Extract the [X, Y] coordinate from the center of the cell holding the provided text.  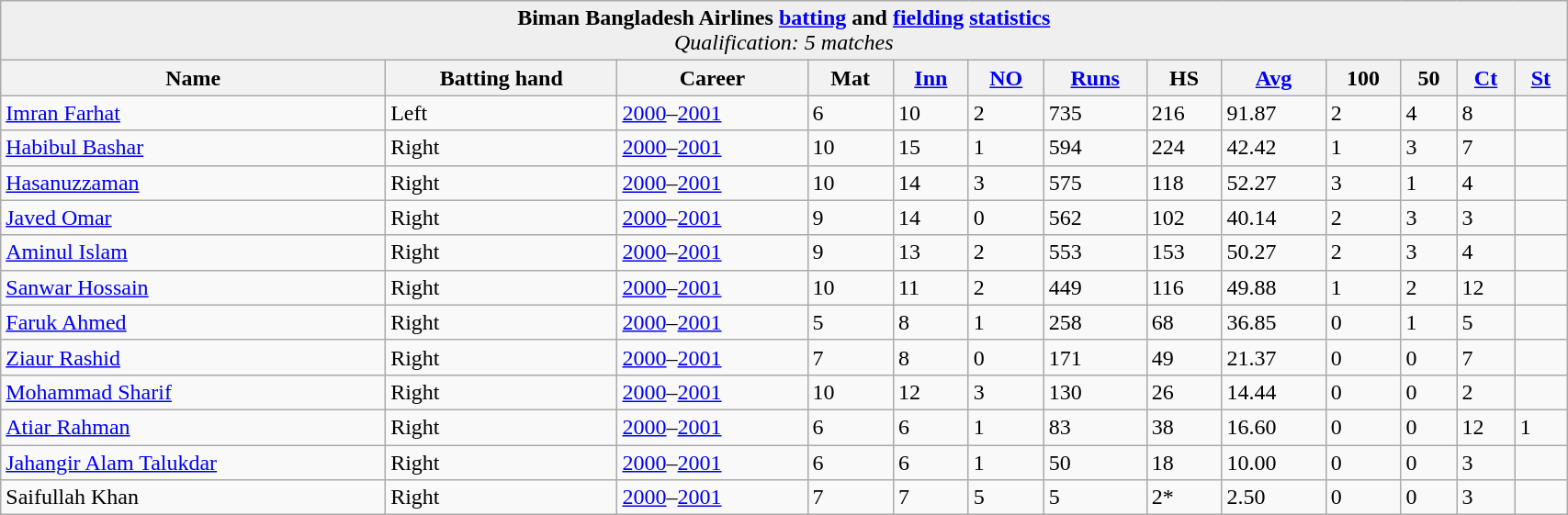
Faruk Ahmed [193, 322]
50.27 [1273, 252]
Career [713, 78]
562 [1095, 218]
Batting hand [502, 78]
18 [1184, 462]
HS [1184, 78]
Mat [851, 78]
Name [193, 78]
216 [1184, 113]
575 [1095, 183]
52.27 [1273, 183]
Inn [931, 78]
Left [502, 113]
42.42 [1273, 148]
Biman Bangladesh Airlines batting and fielding statisticsQualification: 5 matches [784, 31]
735 [1095, 113]
26 [1184, 392]
40.14 [1273, 218]
36.85 [1273, 322]
15 [931, 148]
258 [1095, 322]
13 [931, 252]
116 [1184, 287]
153 [1184, 252]
Runs [1095, 78]
Saifullah Khan [193, 498]
49 [1184, 357]
21.37 [1273, 357]
Sanwar Hossain [193, 287]
Imran Farhat [193, 113]
224 [1184, 148]
11 [931, 287]
Jahangir Alam Talukdar [193, 462]
68 [1184, 322]
118 [1184, 183]
102 [1184, 218]
Javed Omar [193, 218]
171 [1095, 357]
100 [1363, 78]
83 [1095, 427]
Mohammad Sharif [193, 392]
38 [1184, 427]
Avg [1273, 78]
Habibul Bashar [193, 148]
16.60 [1273, 427]
Ziaur Rashid [193, 357]
130 [1095, 392]
553 [1095, 252]
594 [1095, 148]
14.44 [1273, 392]
NO [1006, 78]
2.50 [1273, 498]
Aminul Islam [193, 252]
Hasanuzzaman [193, 183]
Atiar Rahman [193, 427]
Ct [1486, 78]
10.00 [1273, 462]
91.87 [1273, 113]
St [1540, 78]
2* [1184, 498]
49.88 [1273, 287]
449 [1095, 287]
